Locate the cell with the specified text and output its [X, Y] center coordinate. 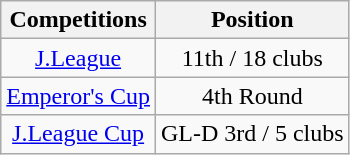
4th Round [252, 96]
11th / 18 clubs [252, 58]
Competitions [78, 20]
Position [252, 20]
J.League [78, 58]
GL-D 3rd / 5 clubs [252, 134]
Emperor's Cup [78, 96]
J.League Cup [78, 134]
